From the cell containing the given text, extract its center point as (X, Y) coordinate. 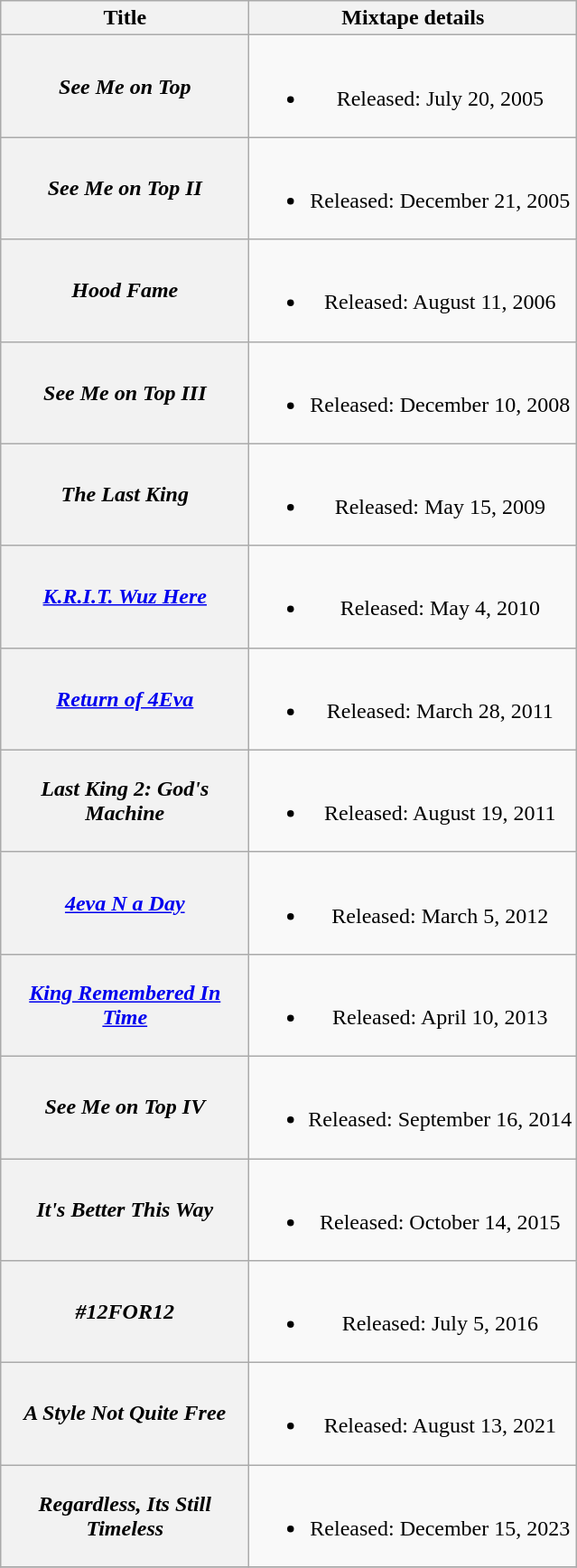
Released: December 10, 2008 (414, 392)
See Me on Top (125, 87)
Regardless, Its Still Timeless (125, 1516)
Return of 4Eva (125, 699)
See Me on Top III (125, 392)
Released: August 13, 2021 (414, 1414)
Released: September 16, 2014 (414, 1107)
Released: April 10, 2013 (414, 1004)
Released: October 14, 2015 (414, 1209)
Released: August 11, 2006 (414, 291)
Title (125, 18)
Released: March 5, 2012 (414, 903)
Released: December 15, 2023 (414, 1516)
See Me on Top IV (125, 1107)
Mixtape details (414, 18)
#12FOR12 (125, 1311)
Released: July 5, 2016 (414, 1311)
Hood Fame (125, 291)
Released: March 28, 2011 (414, 699)
K.R.I.T. Wuz Here (125, 596)
Released: August 19, 2011 (414, 800)
King Remembered In Time (125, 1004)
Released: May 4, 2010 (414, 596)
Released: December 21, 2005 (414, 188)
See Me on Top II (125, 188)
Last King 2: God's Machine (125, 800)
It's Better This Way (125, 1209)
A Style Not Quite Free (125, 1414)
The Last King (125, 495)
4eva N a Day (125, 903)
Released: May 15, 2009 (414, 495)
Released: July 20, 2005 (414, 87)
